Determine the (X, Y) coordinate at the center of the cell enclosing the given text.  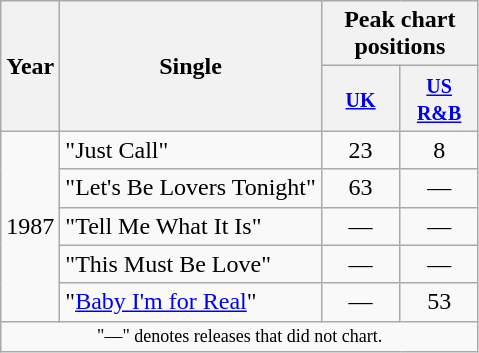
23 (360, 150)
1987 (30, 226)
63 (360, 188)
53 (440, 302)
"Just Call" (190, 150)
"—" denotes releases that did not chart. (240, 336)
"Let's Be Lovers Tonight" (190, 188)
"Baby I'm for Real" (190, 302)
UK (360, 98)
US R&B (440, 98)
8 (440, 150)
Year (30, 66)
"This Must Be Love" (190, 264)
"Tell Me What It Is" (190, 226)
Single (190, 66)
Peak chart positions (400, 34)
